Search for the cell housing the specified text and yield its [X, Y] center coordinate. 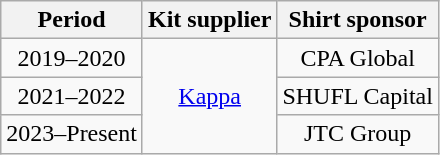
Period [72, 20]
2019–2020 [72, 58]
2021–2022 [72, 96]
SHUFL Capital [358, 96]
JTC Group [358, 134]
Kappa [209, 96]
Shirt sponsor [358, 20]
2023–Present [72, 134]
Kit supplier [209, 20]
CPA Global [358, 58]
